Find where the given text appears and provide that cell's center as (x, y) coordinate. 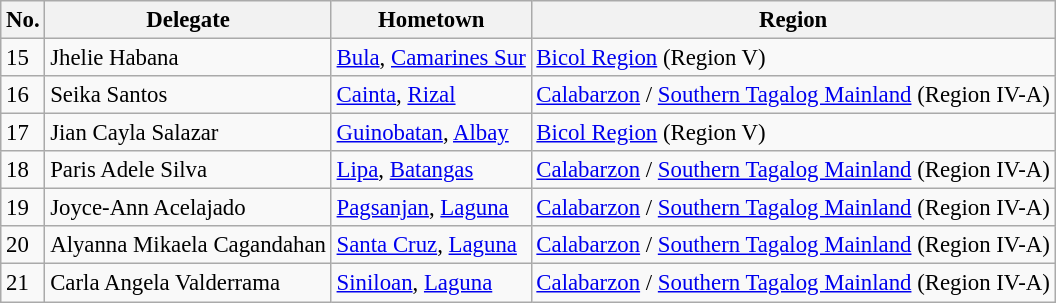
Santa Cruz, Laguna (431, 245)
Siniloan, Laguna (431, 283)
21 (23, 283)
Seika Santos (188, 95)
Region (793, 20)
Paris Adele Silva (188, 170)
Bula, Camarines Sur (431, 58)
Carla Angela Valderrama (188, 283)
Jhelie Habana (188, 58)
Hometown (431, 20)
Jian Cayla Salazar (188, 133)
Lipa, Batangas (431, 170)
Alyanna Mikaela Cagandahan (188, 245)
No. (23, 20)
Delegate (188, 20)
Guinobatan, Albay (431, 133)
Joyce-Ann Acelajado (188, 208)
19 (23, 208)
Cainta, Rizal (431, 95)
16 (23, 95)
18 (23, 170)
15 (23, 58)
20 (23, 245)
Pagsanjan, Laguna (431, 208)
17 (23, 133)
